Return (X, Y) of the center of cell containing provided text 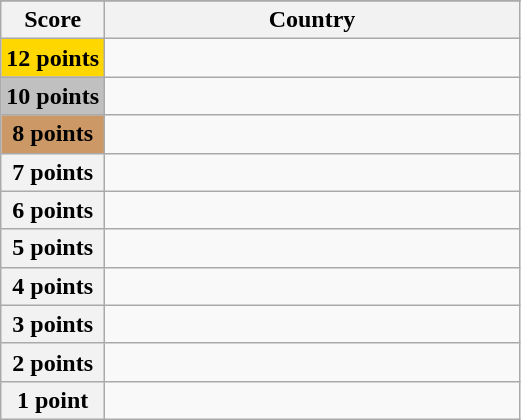
10 points (53, 96)
7 points (53, 172)
12 points (53, 58)
8 points (53, 134)
6 points (53, 210)
1 point (53, 400)
Country (312, 20)
2 points (53, 362)
Score (53, 20)
3 points (53, 324)
4 points (53, 286)
5 points (53, 248)
